Detect which cell encompasses the target text, then output its (X, Y) center coordinate. 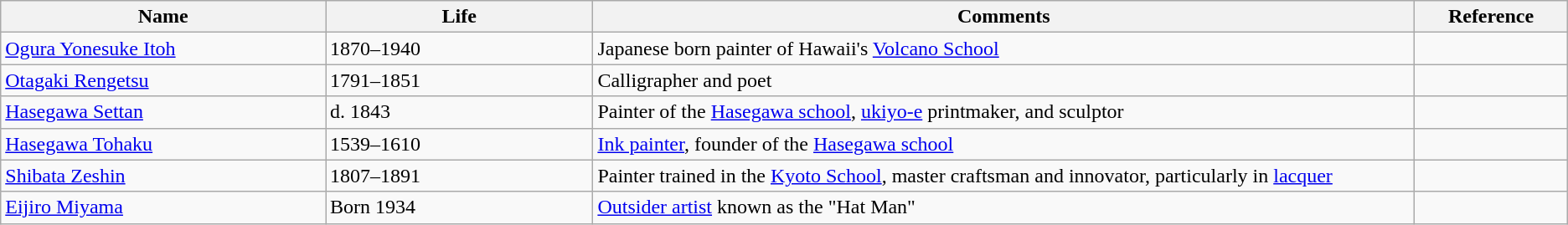
1870–1940 (459, 49)
Eijiro Miyama (163, 207)
Japanese born painter of Hawaii's Volcano School (1003, 49)
Hasegawa Settan (163, 112)
Shibata Zeshin (163, 176)
1791–1851 (459, 80)
Comments (1003, 17)
Ogura Yonesuke Itoh (163, 49)
Reference (1491, 17)
1539–1610 (459, 144)
Born 1934 (459, 207)
Outsider artist known as the "Hat Man" (1003, 207)
d. 1843 (459, 112)
Ink painter, founder of the Hasegawa school (1003, 144)
Otagaki Rengetsu (163, 80)
Painter of the Hasegawa school, ukiyo-e printmaker, and sculptor (1003, 112)
Life (459, 17)
Name (163, 17)
Hasegawa Tohaku (163, 144)
Painter trained in the Kyoto School, master craftsman and innovator, particularly in lacquer (1003, 176)
1807–1891 (459, 176)
Calligrapher and poet (1003, 80)
